Determine the [X, Y] coordinate at the center of the cell enclosing the given text.  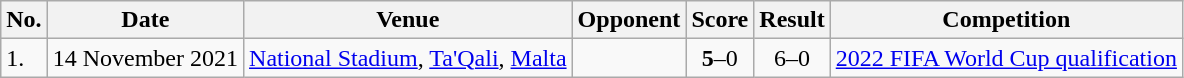
14 November 2021 [145, 58]
1. [24, 58]
National Stadium, Ta'Qali, Malta [408, 58]
6–0 [792, 58]
Date [145, 20]
Result [792, 20]
5–0 [720, 58]
Competition [1006, 20]
Opponent [629, 20]
Score [720, 20]
2022 FIFA World Cup qualification [1006, 58]
No. [24, 20]
Venue [408, 20]
